Identify which cell holds the provided text, then report its [x, y] central coordinate. 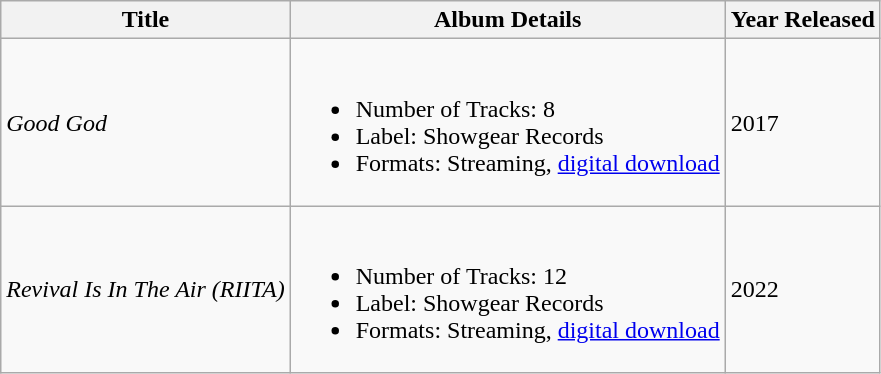
Number of Tracks: 12Label: Showgear RecordsFormats: Streaming, digital download [508, 290]
Title [146, 20]
2017 [802, 122]
Album Details [508, 20]
2022 [802, 290]
Number of Tracks: 8Label: Showgear RecordsFormats: Streaming, digital download [508, 122]
Revival Is In The Air (RIITA) [146, 290]
Year Released [802, 20]
Good God [146, 122]
